Return [x, y] of the center of cell containing provided text 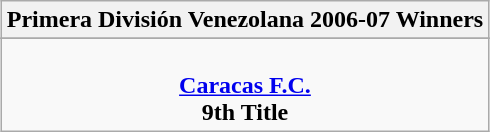
Caracas F.C.9th Title [245, 85]
Primera División Venezolana 2006-07 Winners [245, 20]
